From the cell containing the given text, extract its center point as [X, Y] coordinate. 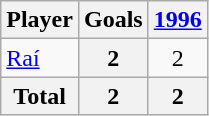
Goals [113, 20]
Player [40, 20]
Total [40, 96]
Raí [40, 58]
1996 [178, 20]
